Provide the [X, Y] coordinate of the cell's center where the given text is located.  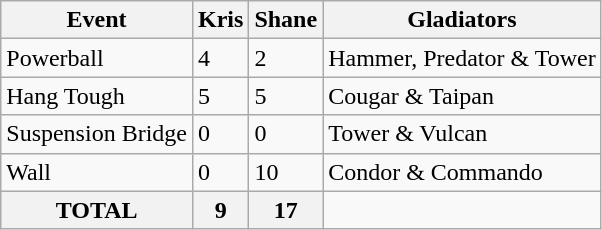
2 [286, 58]
Shane [286, 20]
Suspension Bridge [97, 134]
17 [286, 210]
9 [220, 210]
Event [97, 20]
10 [286, 172]
Tower & Vulcan [462, 134]
TOTAL [97, 210]
4 [220, 58]
Powerball [97, 58]
Hammer, Predator & Tower [462, 58]
Kris [220, 20]
Cougar & Taipan [462, 96]
Gladiators [462, 20]
Condor & Commando [462, 172]
Wall [97, 172]
Hang Tough [97, 96]
